Determine the (x, y) coordinate at the center of the cell enclosing the given text.  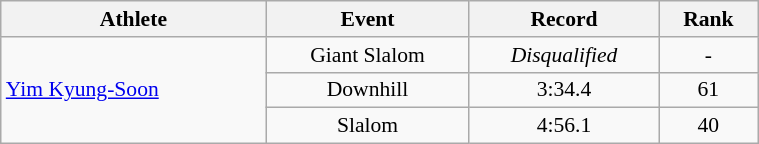
Record (564, 19)
Slalom (368, 126)
Downhill (368, 90)
Giant Slalom (368, 55)
Event (368, 19)
4:56.1 (564, 126)
Athlete (134, 19)
Yim Kyung-Soon (134, 90)
- (708, 55)
Disqualified (564, 55)
Rank (708, 19)
40 (708, 126)
3:34.4 (564, 90)
61 (708, 90)
